Determine the [x, y] coordinate at the center of the cell enclosing the given text.  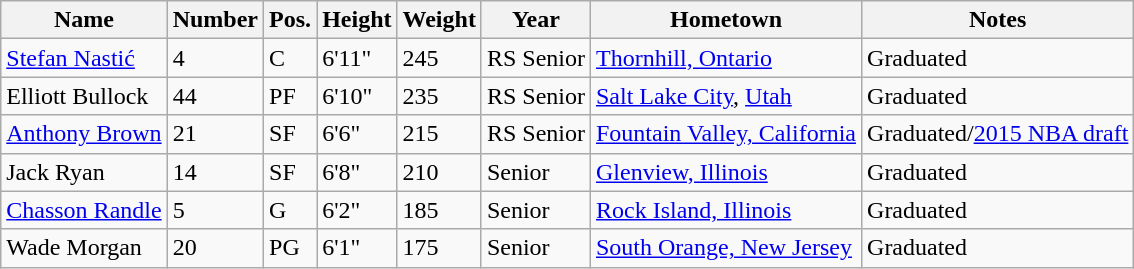
Thornhill, Ontario [726, 58]
44 [215, 96]
6'1" [357, 248]
210 [439, 172]
C [290, 58]
Number [215, 20]
Salt Lake City, Utah [726, 96]
Pos. [290, 20]
Weight [439, 20]
Rock Island, Illinois [726, 210]
Fountain Valley, California [726, 134]
PF [290, 96]
Hometown [726, 20]
Notes [998, 20]
Anthony Brown [84, 134]
6'6" [357, 134]
6'2" [357, 210]
Name [84, 20]
G [290, 210]
14 [215, 172]
185 [439, 210]
6'8" [357, 172]
235 [439, 96]
4 [215, 58]
6'10" [357, 96]
Glenview, Illinois [726, 172]
5 [215, 210]
Wade Morgan [84, 248]
6'11" [357, 58]
Graduated/2015 NBA draft [998, 134]
South Orange, New Jersey [726, 248]
Stefan Nastić [84, 58]
Chasson Randle [84, 210]
20 [215, 248]
215 [439, 134]
Height [357, 20]
Jack Ryan [84, 172]
Elliott Bullock [84, 96]
245 [439, 58]
175 [439, 248]
21 [215, 134]
Year [536, 20]
PG [290, 248]
